Scan for the cell matching the given text and deliver its (X, Y) coordinate at center. 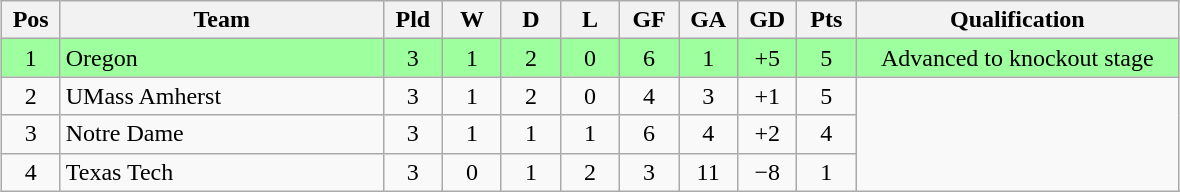
W (472, 20)
Oregon (222, 58)
GF (650, 20)
Team (222, 20)
Pts (826, 20)
Advanced to knockout stage (1018, 58)
D (530, 20)
+1 (768, 96)
GA (708, 20)
−8 (768, 172)
+5 (768, 58)
11 (708, 172)
Notre Dame (222, 134)
Pos (30, 20)
L (590, 20)
Texas Tech (222, 172)
UMass Amherst (222, 96)
GD (768, 20)
+2 (768, 134)
Pld (412, 20)
Qualification (1018, 20)
